Detect which cell encompasses the target text, then output its [X, Y] center coordinate. 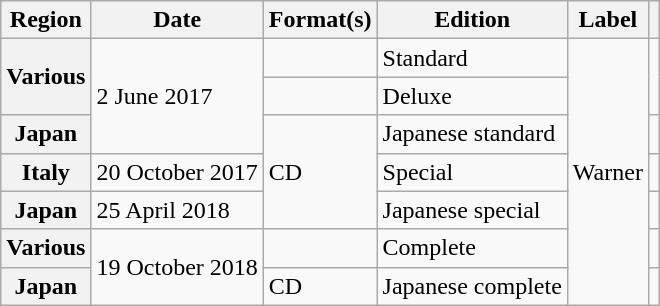
Region [46, 20]
19 October 2018 [177, 267]
Standard [472, 58]
Warner [608, 172]
Date [177, 20]
2 June 2017 [177, 96]
Special [472, 172]
Deluxe [472, 96]
Japanese complete [472, 286]
20 October 2017 [177, 172]
Japanese standard [472, 134]
Edition [472, 20]
Complete [472, 248]
25 April 2018 [177, 210]
Japanese special [472, 210]
Format(s) [320, 20]
Italy [46, 172]
Label [608, 20]
